Search for the cell housing the specified text and yield its [X, Y] center coordinate. 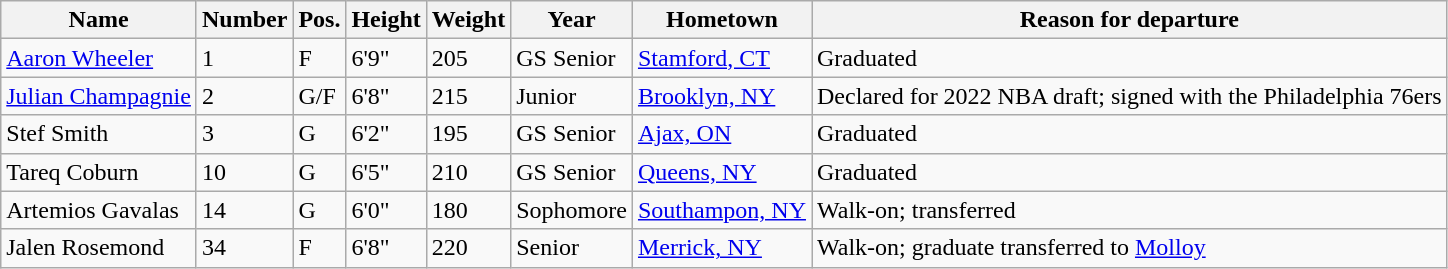
Declared for 2022 NBA draft; signed with the Philadelphia 76ers [1130, 96]
3 [244, 134]
220 [468, 248]
Brooklyn, NY [722, 96]
Height [386, 20]
Jalen Rosemond [99, 248]
Stef Smith [99, 134]
180 [468, 210]
Pos. [320, 20]
Ajax, ON [722, 134]
Walk-on; graduate transferred to Molloy [1130, 248]
Julian Champagnie [99, 96]
Name [99, 20]
Merrick, NY [722, 248]
6'9" [386, 58]
Walk-on; transferred [1130, 210]
Aaron Wheeler [99, 58]
Reason for departure [1130, 20]
Number [244, 20]
14 [244, 210]
G/F [320, 96]
215 [468, 96]
10 [244, 172]
Southampon, NY [722, 210]
2 [244, 96]
Junior [572, 96]
Sophomore [572, 210]
195 [468, 134]
Hometown [722, 20]
Senior [572, 248]
Artemios Gavalas [99, 210]
6'5" [386, 172]
34 [244, 248]
210 [468, 172]
6'0" [386, 210]
Stamford, CT [722, 58]
205 [468, 58]
Year [572, 20]
6'2" [386, 134]
Tareq Coburn [99, 172]
1 [244, 58]
Weight [468, 20]
Queens, NY [722, 172]
